Identify which cell holds the provided text, then report its (X, Y) central coordinate. 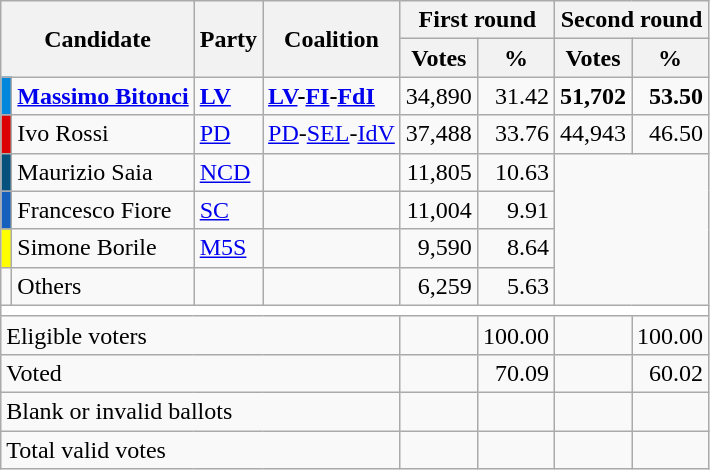
Ivo Rossi (103, 134)
46.50 (670, 134)
60.02 (670, 373)
9,590 (438, 248)
SC (228, 210)
NCD (228, 172)
37,488 (438, 134)
10.63 (516, 172)
PD-SEL-IdV (332, 134)
Massimo Bitonci (103, 96)
8.64 (516, 248)
PD (228, 134)
11,805 (438, 172)
Coalition (332, 39)
11,004 (438, 210)
First round (477, 20)
Second round (631, 20)
70.09 (516, 373)
31.42 (516, 96)
34,890 (438, 96)
6,259 (438, 286)
5.63 (516, 286)
Total valid votes (201, 449)
Francesco Fiore (103, 210)
44,943 (592, 134)
Maurizio Saia (103, 172)
9.91 (516, 210)
33.76 (516, 134)
Others (103, 286)
LV (228, 96)
Party (228, 39)
Candidate (98, 39)
Simone Borile (103, 248)
LV-FI-FdI (332, 96)
M5S (228, 248)
Blank or invalid ballots (201, 411)
Voted (201, 373)
53.50 (670, 96)
Eligible voters (201, 335)
51,702 (592, 96)
